Identify which cell holds the provided text, then report its (X, Y) central coordinate. 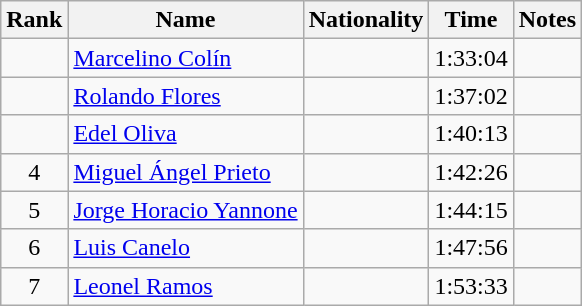
1:40:13 (471, 134)
Notes (547, 20)
1:47:56 (471, 248)
7 (34, 286)
1:33:04 (471, 58)
Rolando Flores (186, 96)
Edel Oliva (186, 134)
Marcelino Colín (186, 58)
Name (186, 20)
5 (34, 210)
1:42:26 (471, 172)
Rank (34, 20)
Miguel Ángel Prieto (186, 172)
Time (471, 20)
6 (34, 248)
1:44:15 (471, 210)
4 (34, 172)
Jorge Horacio Yannone (186, 210)
1:53:33 (471, 286)
Nationality (366, 20)
Luis Canelo (186, 248)
1:37:02 (471, 96)
Leonel Ramos (186, 286)
